Identify which cell holds the provided text, then report its [X, Y] central coordinate. 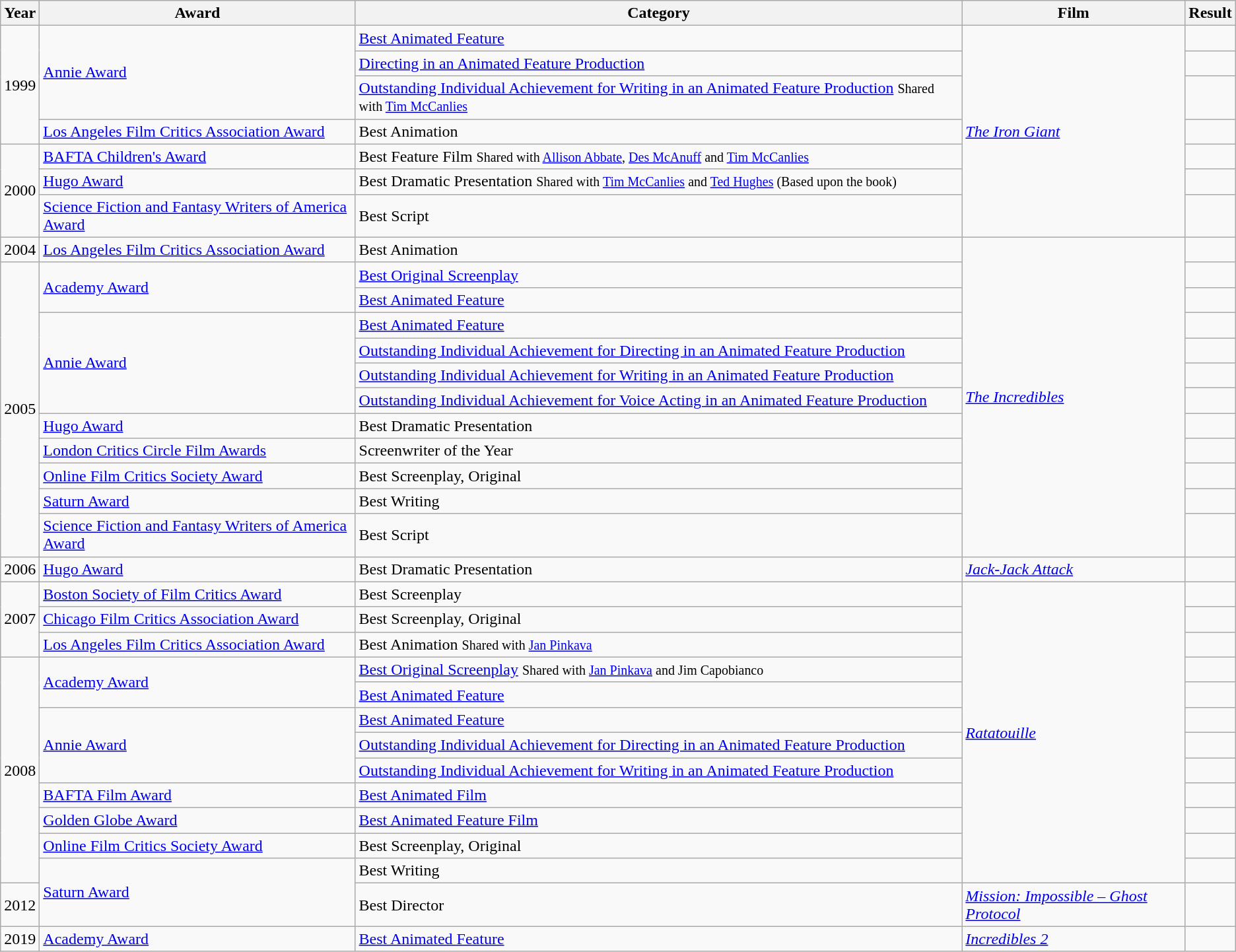
Jack-Jack Attack [1074, 569]
Ratatouille [1074, 733]
2012 [20, 904]
Best Animated Film [659, 796]
BAFTA Children's Award [197, 156]
Year [20, 13]
London Critics Circle Film Awards [197, 451]
2019 [20, 939]
The Iron Giant [1074, 131]
Best Animated Feature Film [659, 821]
2004 [20, 250]
Chicago Film Critics Association Award [197, 619]
BAFTA Film Award [197, 796]
Best Screenplay [659, 594]
Best Animation Shared with Jan Pinkava [659, 644]
2006 [20, 569]
Best Director [659, 904]
Mission: Impossible – Ghost Protocol [1074, 904]
Screenwriter of the Year [659, 451]
2008 [20, 770]
2005 [20, 409]
Directing in an Animated Feature Production [659, 63]
Result [1210, 13]
Best Dramatic Presentation Shared with Tim McCanlies and Ted Hughes (Based upon the book) [659, 182]
Best Feature Film Shared with Allison Abbate, Des McAnuff and Tim McCanlies [659, 156]
Golden Globe Award [197, 821]
The Incredibles [1074, 397]
Outstanding Individual Achievement for Writing in an Animated Feature Production Shared with Tim McCanlies [659, 98]
Incredibles 2 [1074, 939]
Best Original Screenplay [659, 275]
Category [659, 13]
1999 [20, 85]
Outstanding Individual Achievement for Voice Acting in an Animated Feature Production [659, 401]
2007 [20, 619]
Boston Society of Film Critics Award [197, 594]
Film [1074, 13]
2000 [20, 190]
Best Original Screenplay Shared with Jan Pinkava and Jim Capobianco [659, 669]
Award [197, 13]
